Extract the [X, Y] coordinate from the center of the cell holding the provided text.  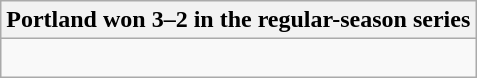
Portland won 3–2 in the regular-season series [238, 20]
